Provide the [X, Y] coordinate of the cell's center where the given text is located.  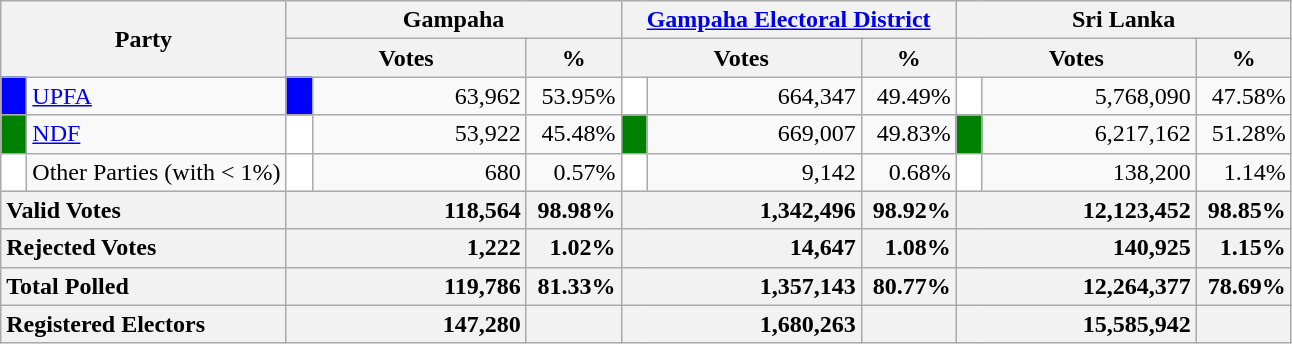
49.49% [908, 96]
98.85% [1244, 210]
Other Parties (with < 1%) [156, 172]
12,264,377 [1076, 286]
Rejected Votes [144, 248]
5,768,090 [1089, 96]
81.33% [574, 286]
47.58% [1244, 96]
1.08% [908, 248]
12,123,452 [1076, 210]
669,007 [754, 134]
680 [419, 172]
63,962 [419, 96]
140,925 [1076, 248]
Registered Electors [144, 324]
9,142 [754, 172]
664,347 [754, 96]
14,647 [741, 248]
53.95% [574, 96]
1,357,143 [741, 286]
1.15% [1244, 248]
Party [144, 39]
45.48% [574, 134]
98.98% [574, 210]
147,280 [406, 324]
51.28% [1244, 134]
118,564 [406, 210]
15,585,942 [1076, 324]
1.14% [1244, 172]
98.92% [908, 210]
Total Polled [144, 286]
119,786 [406, 286]
Sri Lanka [1124, 20]
78.69% [1244, 286]
Gampaha [454, 20]
49.83% [908, 134]
1,680,263 [741, 324]
0.57% [574, 172]
80.77% [908, 286]
Gampaha Electoral District [788, 20]
138,200 [1089, 172]
6,217,162 [1089, 134]
UPFA [156, 96]
1.02% [574, 248]
1,222 [406, 248]
NDF [156, 134]
1,342,496 [741, 210]
Valid Votes [144, 210]
53,922 [419, 134]
0.68% [908, 172]
